Extract the [x, y] coordinate from the center of the cell holding the provided text.  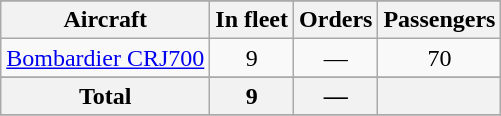
Bombardier CRJ700 [106, 58]
Orders [336, 20]
In fleet [252, 20]
70 [440, 58]
Passengers [440, 20]
Aircraft [106, 20]
Total [106, 96]
